Locate the cell with the specified text and output its [X, Y] center coordinate. 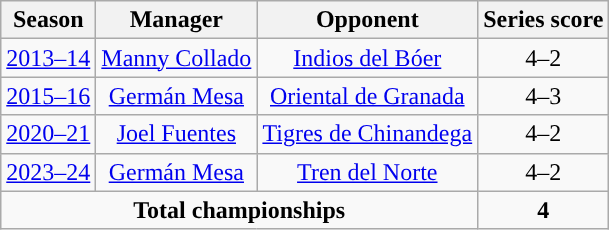
2013–14 [48, 58]
Indios del Bóer [368, 58]
Oriental de Granada [368, 96]
Manny Collado [176, 58]
Total championships [240, 210]
4–3 [544, 96]
4 [544, 210]
2015–16 [48, 96]
Manager [176, 20]
Tigres de Chinandega [368, 134]
Tren del Norte [368, 172]
Opponent [368, 20]
2023–24 [48, 172]
Joel Fuentes [176, 134]
2020–21 [48, 134]
Series score [544, 20]
Season [48, 20]
